Capture the cell that displays the provided text and extract its (X, Y) central coordinate. 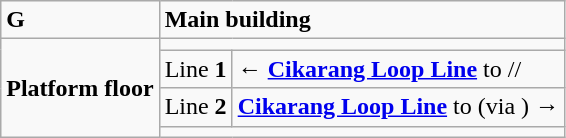
Line 1 (196, 69)
Cikarang Loop Line to (via ) → (398, 107)
G (80, 20)
Platform floor (80, 88)
Main building (362, 20)
Line 2 (196, 107)
← Cikarang Loop Line to // (398, 69)
